Determine the [X, Y] coordinate at the center of the cell enclosing the given text.  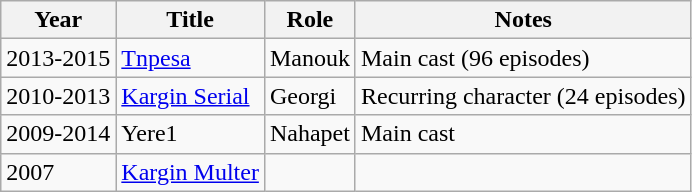
2010-2013 [58, 96]
Year [58, 20]
Notes [523, 20]
Role [310, 20]
Kargin Serial [190, 96]
2007 [58, 172]
Tnpesa [190, 58]
Georgi [310, 96]
Main cast (96 episodes) [523, 58]
Recurring character (24 episodes) [523, 96]
2009-2014 [58, 134]
Manouk [310, 58]
Yere1 [190, 134]
Title [190, 20]
Kargin Multer [190, 172]
Main cast [523, 134]
Nahapet [310, 134]
2013-2015 [58, 58]
